Determine the (x, y) coordinate at the center of the cell enclosing the given text.  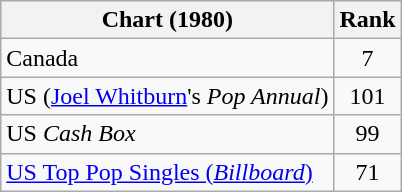
99 (368, 134)
US (Joel Whitburn's Pop Annual) (168, 96)
US Cash Box (168, 134)
Chart (1980) (168, 20)
71 (368, 172)
7 (368, 58)
Canada (168, 58)
101 (368, 96)
US Top Pop Singles (Billboard) (168, 172)
Rank (368, 20)
